Output the [X, Y] coordinate of the center of the cell containing the given text.  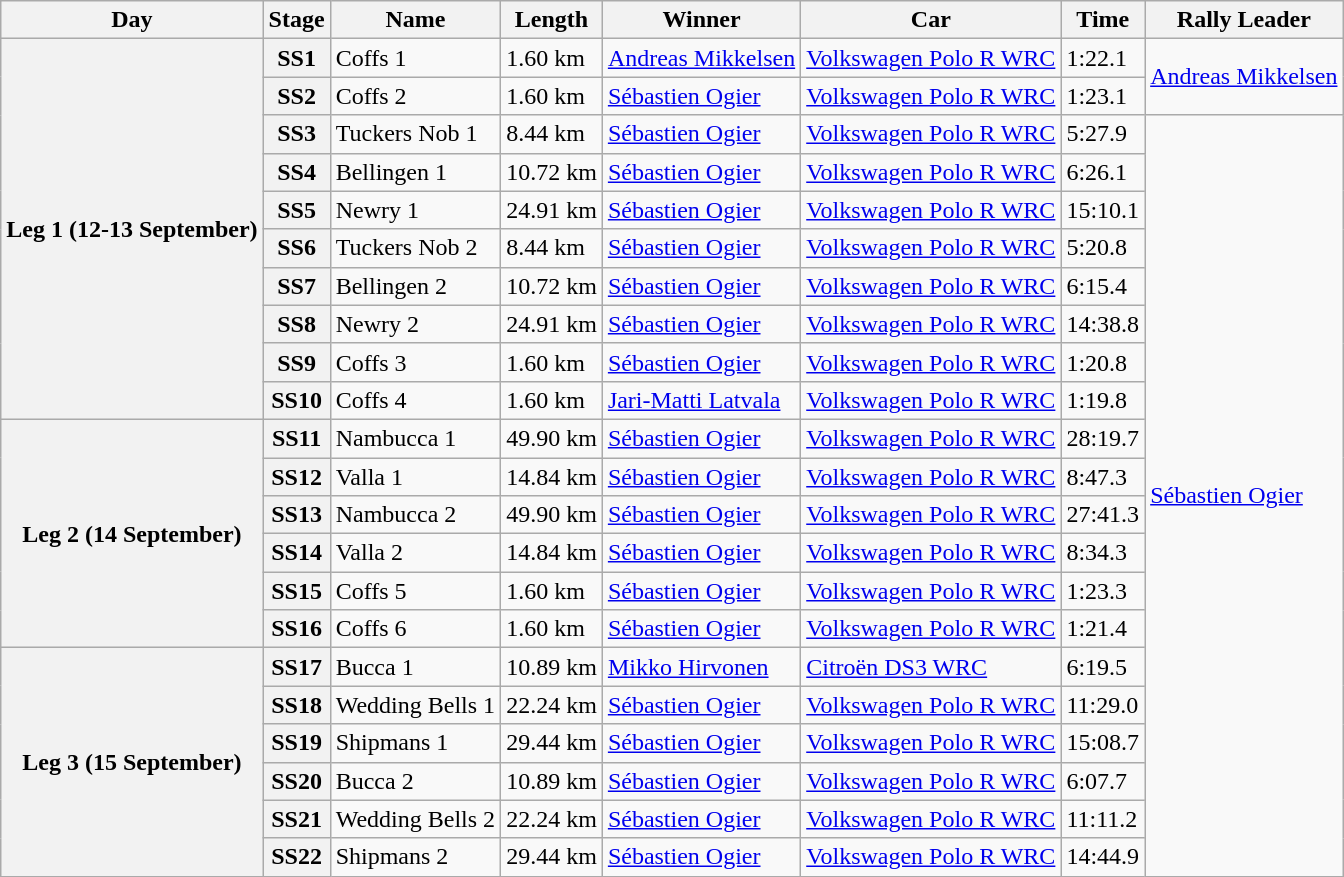
Wedding Bells 2 [415, 819]
SS6 [296, 248]
Coffs 1 [415, 58]
Name [415, 20]
1:23.1 [1103, 96]
Citroën DS3 WRC [931, 667]
15:10.1 [1103, 210]
SS14 [296, 553]
5:27.9 [1103, 134]
SS5 [296, 210]
Stage [296, 20]
Time [1103, 20]
28:19.7 [1103, 438]
SS22 [296, 857]
Nambucca 2 [415, 515]
11:29.0 [1103, 705]
6:07.7 [1103, 781]
1:19.8 [1103, 400]
27:41.3 [1103, 515]
SS12 [296, 477]
Coffs 3 [415, 362]
1:20.8 [1103, 362]
SS10 [296, 400]
Newry 2 [415, 324]
SS15 [296, 591]
Shipmans 2 [415, 857]
SS18 [296, 705]
Mikko Hirvonen [701, 667]
Jari-Matti Latvala [701, 400]
SS17 [296, 667]
Tuckers Nob 2 [415, 248]
SS4 [296, 172]
6:19.5 [1103, 667]
Coffs 6 [415, 629]
Bellingen 2 [415, 286]
Tuckers Nob 1 [415, 134]
SS3 [296, 134]
Wedding Bells 1 [415, 705]
1:22.1 [1103, 58]
Winner [701, 20]
Coffs 4 [415, 400]
14:38.8 [1103, 324]
Rally Leader [1244, 20]
14:44.9 [1103, 857]
Bellingen 1 [415, 172]
Leg 2 (14 September) [132, 533]
SS9 [296, 362]
1:21.4 [1103, 629]
6:15.4 [1103, 286]
Day [132, 20]
SS20 [296, 781]
8:34.3 [1103, 553]
15:08.7 [1103, 743]
SS16 [296, 629]
SS7 [296, 286]
SS21 [296, 819]
Newry 1 [415, 210]
11:11.2 [1103, 819]
Coffs 2 [415, 96]
Leg 3 (15 September) [132, 762]
Shipmans 1 [415, 743]
8:47.3 [1103, 477]
1:23.3 [1103, 591]
Length [552, 20]
Bucca 1 [415, 667]
SS11 [296, 438]
SS8 [296, 324]
Valla 2 [415, 553]
Valla 1 [415, 477]
SS13 [296, 515]
SS19 [296, 743]
Leg 1 (12-13 September) [132, 230]
Nambucca 1 [415, 438]
6:26.1 [1103, 172]
Coffs 5 [415, 591]
Car [931, 20]
Bucca 2 [415, 781]
SS2 [296, 96]
5:20.8 [1103, 248]
SS1 [296, 58]
